Provide the (x, y) coordinate of the cell's center where the given text is located.  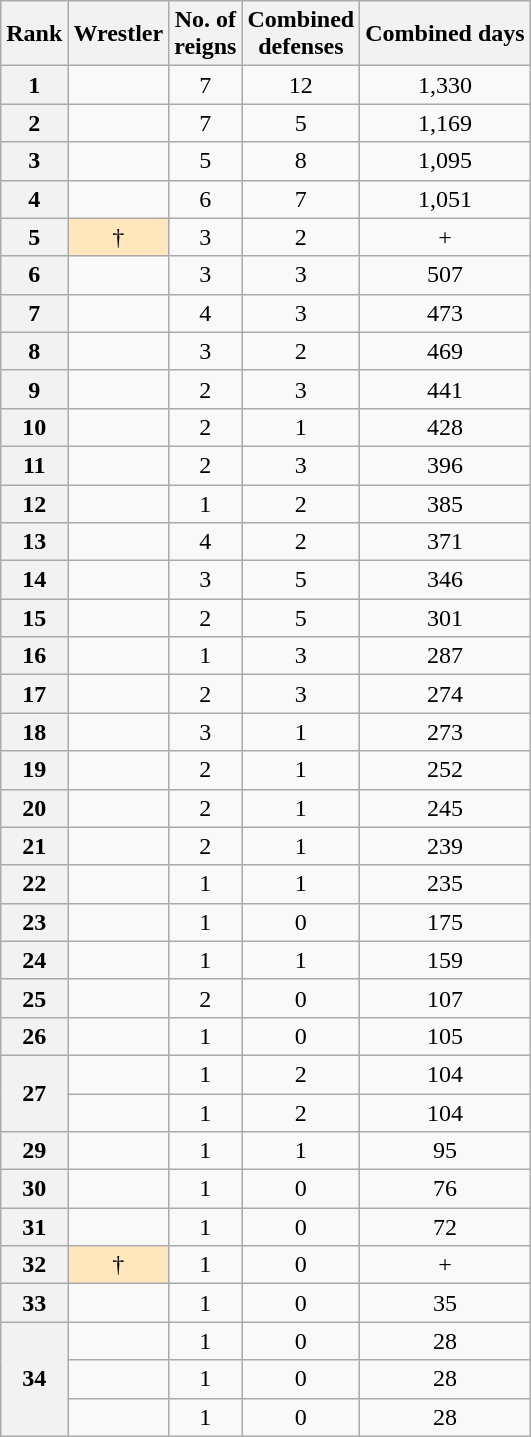
1,051 (445, 199)
19 (34, 770)
16 (34, 656)
27 (34, 1093)
252 (445, 770)
17 (34, 694)
396 (445, 465)
24 (34, 960)
107 (445, 998)
18 (34, 732)
76 (445, 1189)
235 (445, 884)
11 (34, 465)
239 (445, 846)
274 (445, 694)
1,330 (445, 85)
159 (445, 960)
Rank (34, 34)
287 (445, 656)
1,169 (445, 123)
13 (34, 542)
507 (445, 275)
346 (445, 580)
385 (445, 503)
15 (34, 618)
473 (445, 313)
26 (34, 1036)
22 (34, 884)
371 (445, 542)
20 (34, 808)
72 (445, 1227)
31 (34, 1227)
14 (34, 580)
105 (445, 1036)
1,095 (445, 161)
32 (34, 1265)
29 (34, 1151)
Combined days (445, 34)
245 (445, 808)
Combineddefenses (301, 34)
21 (34, 846)
469 (445, 351)
34 (34, 1379)
441 (445, 389)
301 (445, 618)
273 (445, 732)
10 (34, 427)
30 (34, 1189)
428 (445, 427)
9 (34, 389)
Wrestler (118, 34)
35 (445, 1303)
23 (34, 922)
25 (34, 998)
33 (34, 1303)
175 (445, 922)
No. ofreigns (206, 34)
95 (445, 1151)
